For the text-containing cell, return its midpoint in [X, Y] coordinate format. 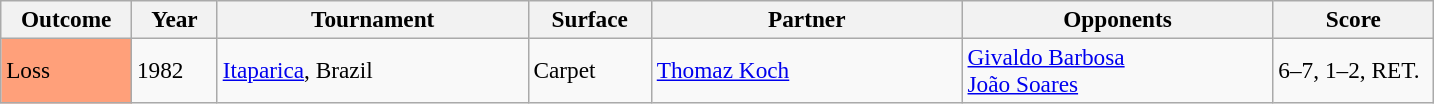
Outcome [66, 19]
Year [175, 19]
Carpet [590, 70]
Tournament [372, 19]
1982 [175, 70]
Partner [806, 19]
Opponents [1118, 19]
6–7, 1–2, RET. [1354, 70]
Givaldo Barbosa João Soares [1118, 70]
Thomaz Koch [806, 70]
Loss [66, 70]
Itaparica, Brazil [372, 70]
Surface [590, 19]
Score [1354, 19]
